Detect which cell encompasses the target text, then output its (x, y) center coordinate. 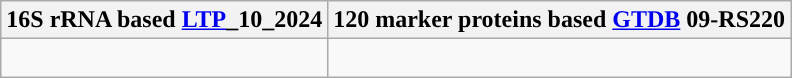
16S rRNA based LTP_10_2024 (164, 20)
120 marker proteins based GTDB 09-RS220 (560, 20)
